For the text-containing cell, return its midpoint in (X, Y) coordinate format. 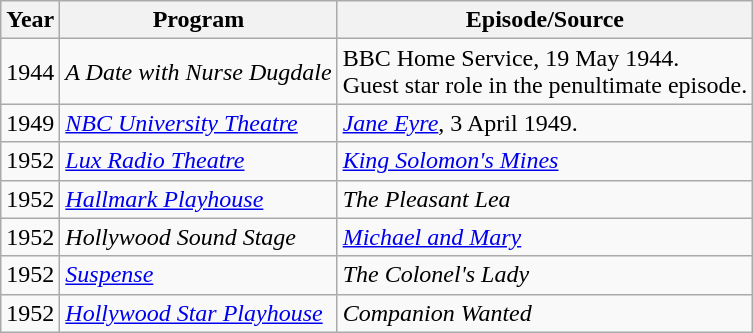
Hallmark Playhouse (198, 199)
Hollywood Star Playhouse (198, 313)
BBC Home Service, 19 May 1944. Guest star role in the penultimate episode. (545, 72)
Jane Eyre, 3 April 1949. (545, 123)
Companion Wanted (545, 313)
Year (30, 20)
NBC University Theatre (198, 123)
Program (198, 20)
A Date with Nurse Dugdale (198, 72)
1949 (30, 123)
1944 (30, 72)
The Colonel's Lady (545, 275)
Suspense (198, 275)
Episode/Source (545, 20)
Michael and Mary (545, 237)
Hollywood Sound Stage (198, 237)
The Pleasant Lea (545, 199)
Lux Radio Theatre (198, 161)
King Solomon's Mines (545, 161)
